Return the [X, Y] coordinate for the center point of the cell that contains the specified text.  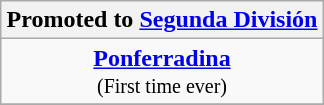
Ponferradina(First time ever) [162, 72]
Promoted to Segunda División [162, 20]
